Output the (x, y) coordinate of the center of the cell containing the given text.  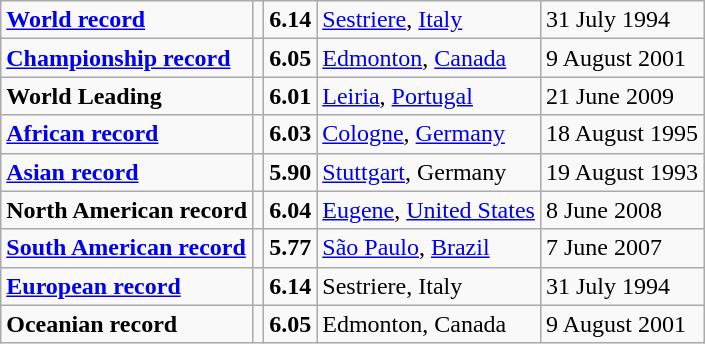
Stuttgart, Germany (429, 172)
5.90 (290, 172)
6.01 (290, 96)
19 August 1993 (622, 172)
São Paulo, Brazil (429, 248)
Eugene, United States (429, 210)
21 June 2009 (622, 96)
Leiria, Portugal (429, 96)
Asian record (127, 172)
European record (127, 286)
World Leading (127, 96)
7 June 2007 (622, 248)
World record (127, 20)
5.77 (290, 248)
6.03 (290, 134)
Cologne, Germany (429, 134)
18 August 1995 (622, 134)
Championship record (127, 58)
South American record (127, 248)
6.04 (290, 210)
African record (127, 134)
Oceanian record (127, 324)
North American record (127, 210)
8 June 2008 (622, 210)
